Pinpoint the cell where the given text exists, returning its [x, y] midpoint coordinate. 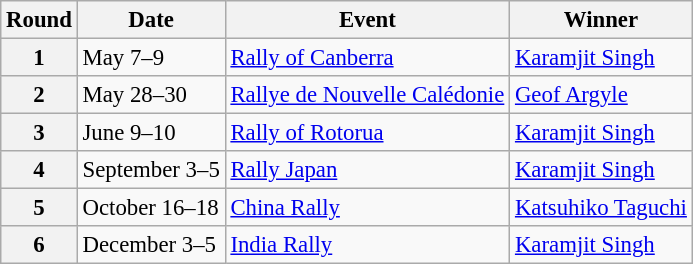
May 28–30 [151, 95]
Rally Japan [368, 170]
5 [39, 208]
China Rally [368, 208]
September 3–5 [151, 170]
Winner [602, 20]
December 3–5 [151, 245]
Round [39, 20]
Geof Argyle [602, 95]
Rally of Rotorua [368, 133]
Event [368, 20]
4 [39, 170]
3 [39, 133]
1 [39, 58]
6 [39, 245]
Rally of Canberra [368, 58]
Date [151, 20]
2 [39, 95]
June 9–10 [151, 133]
Rallye de Nouvelle Calédonie [368, 95]
India Rally [368, 245]
May 7–9 [151, 58]
October 16–18 [151, 208]
Katsuhiko Taguchi [602, 208]
